Scan for the cell matching the given text and deliver its (X, Y) coordinate at center. 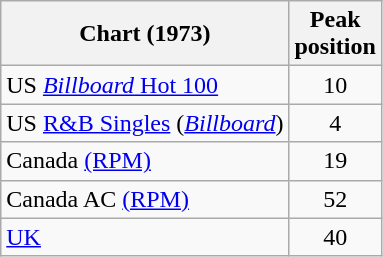
US R&B Singles (Billboard) (145, 123)
4 (335, 123)
10 (335, 85)
19 (335, 161)
52 (335, 199)
Peakposition (335, 34)
Canada AC (RPM) (145, 199)
40 (335, 237)
Canada (RPM) (145, 161)
Chart (1973) (145, 34)
US Billboard Hot 100 (145, 85)
UK (145, 237)
